Detect which cell encompasses the target text, then output its (X, Y) center coordinate. 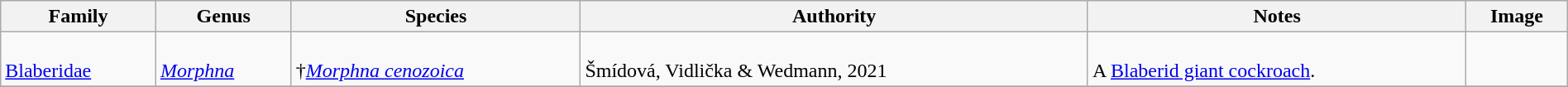
†Morphna cenozoica (436, 60)
Species (436, 17)
Šmídová, Vidlička & Wedmann, 2021 (834, 60)
Image (1517, 17)
Blaberidae (79, 60)
Family (79, 17)
Morphna (223, 60)
Authority (834, 17)
A Blaberid giant cockroach. (1277, 60)
Notes (1277, 17)
Genus (223, 17)
